Return (x, y) of the center of cell containing provided text 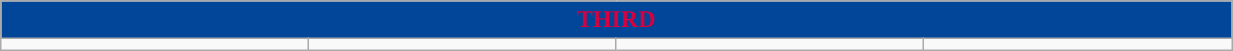
THIRD (616, 20)
